Return the (X, Y) coordinate for the center point of the cell that contains the specified text.  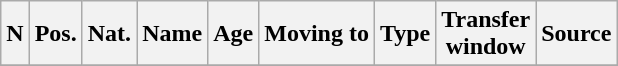
Type (404, 34)
Source (576, 34)
Name (172, 34)
N (15, 34)
Pos. (56, 34)
Moving to (317, 34)
Age (234, 34)
Transferwindow (486, 34)
Nat. (109, 34)
